Return the (x, y) coordinate for the center point of the cell that contains the specified text.  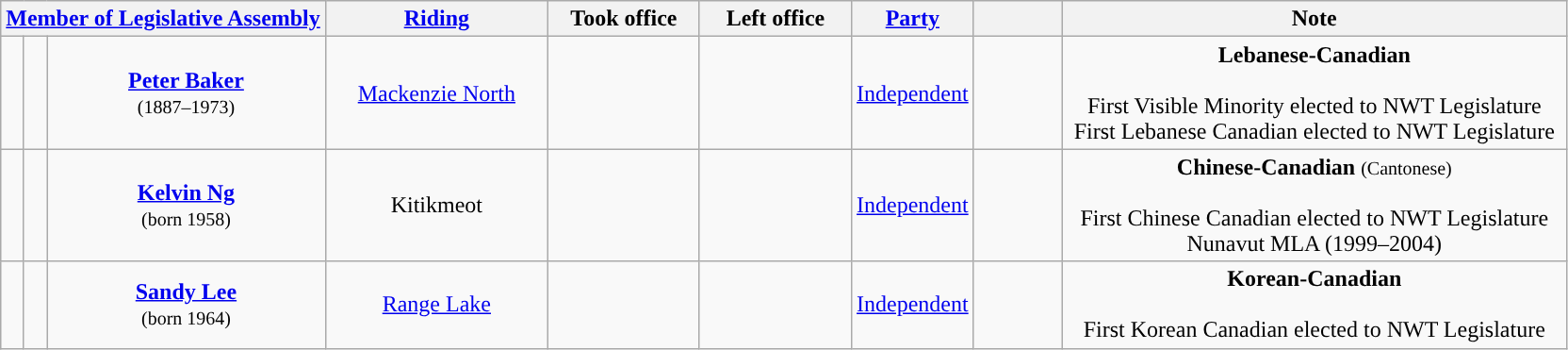
Lebanese-CanadianFirst Visible Minority elected to NWT Legislature First Lebanese Canadian elected to NWT Legislature (1315, 92)
Mackenzie North (436, 92)
Kelvin Ng(born 1958) (187, 206)
Chinese-Canadian (Cantonese)First Chinese Canadian elected to NWT LegislatureNunavut MLA (1999–2004) (1315, 206)
Took office (624, 19)
Note (1315, 19)
Korean-CanadianFirst Korean Canadian elected to NWT Legislature (1315, 305)
Range Lake (436, 305)
Sandy Lee(born 1964) (187, 305)
Peter Baker(1887–1973) (187, 92)
Party (913, 19)
Riding (436, 19)
Member of Legislative Assembly (164, 19)
Left office (775, 19)
Kitikmeot (436, 206)
